Return [x, y] of the center of cell containing provided text 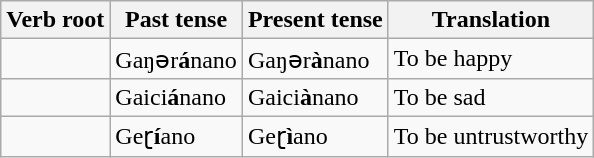
To be untrustworthy [490, 136]
Verb root [56, 20]
Past tense [176, 20]
Gaŋərànano [315, 59]
Gaiciánano [176, 97]
Present tense [315, 20]
To be sad [490, 97]
Gaŋəránano [176, 59]
Gaiciànano [315, 97]
Geɽíano [176, 136]
Translation [490, 20]
To be happy [490, 59]
Geɽìano [315, 136]
